From the cell containing the given text, extract its center point as [X, Y] coordinate. 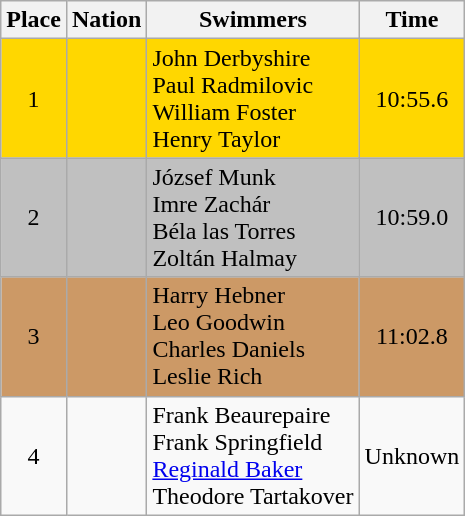
Nation [106, 20]
11:02.8 [412, 336]
10:59.0 [412, 218]
Harry Hebner Leo Goodwin Charles Daniels Leslie Rich [253, 336]
10:55.6 [412, 98]
1 [34, 98]
Frank Beaurepaire Frank Springfield Reginald Baker Theodore Tartakover [253, 456]
4 [34, 456]
Time [412, 20]
3 [34, 336]
Swimmers [253, 20]
Unknown [412, 456]
Place [34, 20]
John Derbyshire Paul Radmilovic William Foster Henry Taylor [253, 98]
2 [34, 218]
József Munk Imre Zachár Béla las Torres Zoltán Halmay [253, 218]
